Detect which cell encompasses the target text, then output its [X, Y] center coordinate. 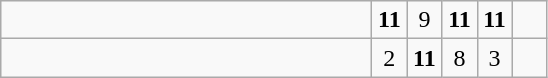
8 [460, 58]
3 [494, 58]
2 [390, 58]
9 [424, 20]
